Identify which cell holds the provided text, then report its [x, y] central coordinate. 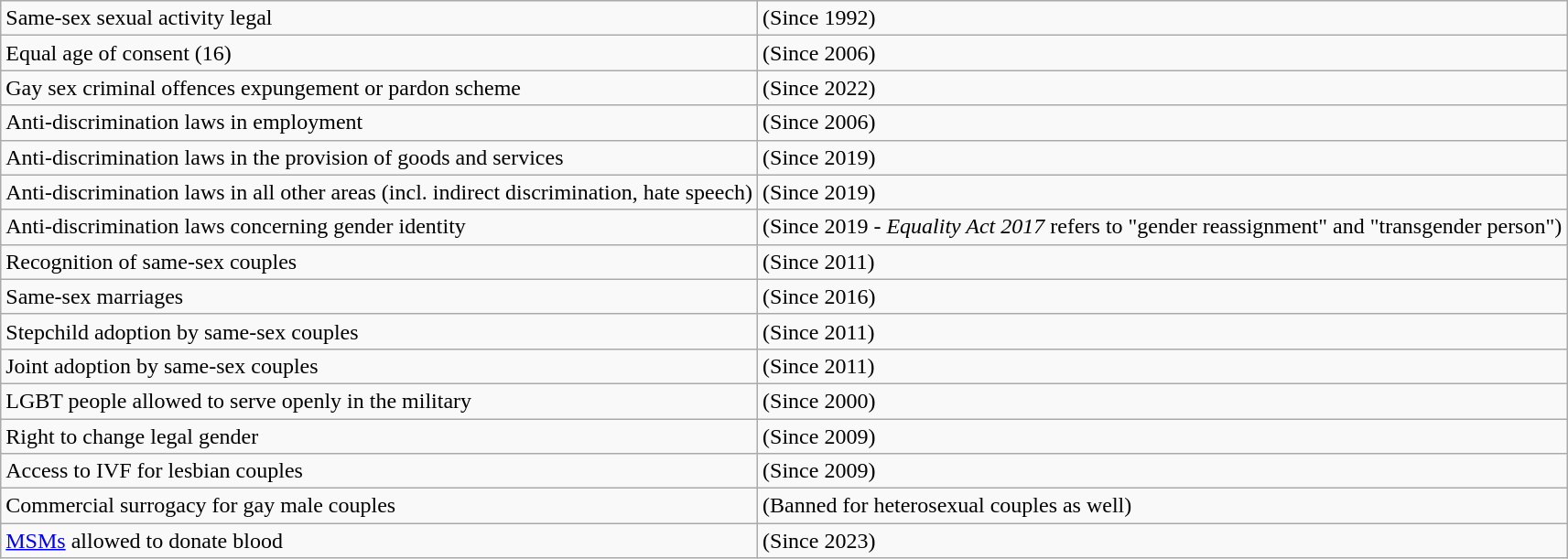
Recognition of same-sex couples [379, 262]
MSMs allowed to donate blood [379, 541]
(Since 2000) [1162, 401]
Same-sex marriages [379, 296]
Anti-discrimination laws in the provision of goods and services [379, 157]
Gay sex criminal offences expungement or pardon scheme [379, 88]
Right to change legal gender [379, 436]
(Since 2016) [1162, 296]
Anti-discrimination laws in all other areas (incl. indirect discrimination, hate speech) [379, 192]
Equal age of consent (16) [379, 53]
Anti-discrimination laws in employment [379, 123]
(Since 2023) [1162, 541]
Commercial surrogacy for gay male couples [379, 506]
Access to IVF for lesbian couples [379, 471]
(Since 2019 - Equality Act 2017 refers to "gender reassignment" and "transgender person") [1162, 227]
Joint adoption by same-sex couples [379, 366]
(Since 1992) [1162, 18]
Same-sex sexual activity legal [379, 18]
(Since 2022) [1162, 88]
LGBT people allowed to serve openly in the military [379, 401]
Stepchild adoption by same-sex couples [379, 331]
Anti-discrimination laws concerning gender identity [379, 227]
(Banned for heterosexual couples as well) [1162, 506]
